Find where the given text appears and provide that cell's center as [X, Y] coordinate. 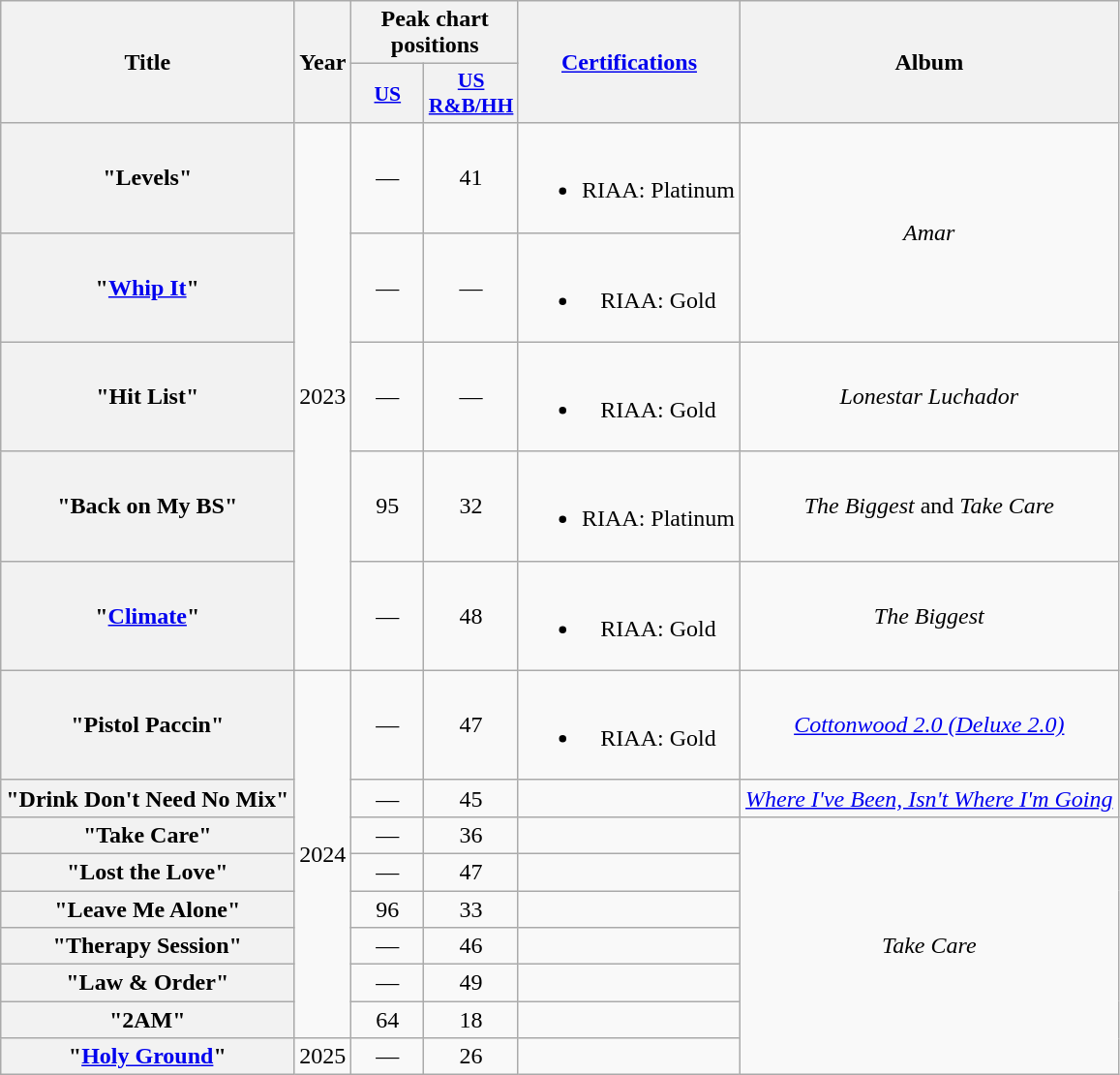
"Drink Don't Need No Mix" [147, 798]
"Leave Me Alone" [147, 909]
Amar [929, 232]
"Climate" [147, 616]
Title [147, 62]
36 [471, 835]
"Therapy Session" [147, 946]
95 [387, 506]
"Pistol Paccin" [147, 724]
"Hit List" [147, 397]
USR&B/HH [471, 93]
Take Care [929, 945]
41 [471, 178]
2025 [323, 1057]
18 [471, 1020]
"Holy Ground" [147, 1057]
"Back on My BS" [147, 506]
46 [471, 946]
2023 [323, 397]
"Whip It" [147, 287]
64 [387, 1020]
2024 [323, 854]
"2AM" [147, 1020]
Lonestar Luchador [929, 397]
Certifications [629, 62]
Year [323, 62]
Album [929, 62]
26 [471, 1057]
"Law & Order" [147, 983]
"Levels" [147, 178]
Peak chart positions [436, 33]
32 [471, 506]
33 [471, 909]
"Take Care" [147, 835]
"Lost the Love" [147, 872]
49 [471, 983]
48 [471, 616]
The Biggest and Take Care [929, 506]
96 [387, 909]
The Biggest [929, 616]
Cottonwood 2.0 (Deluxe 2.0) [929, 724]
Where I've Been, Isn't Where I'm Going [929, 798]
45 [471, 798]
US [387, 93]
